Extract the [X, Y] coordinate from the center of the cell holding the provided text.  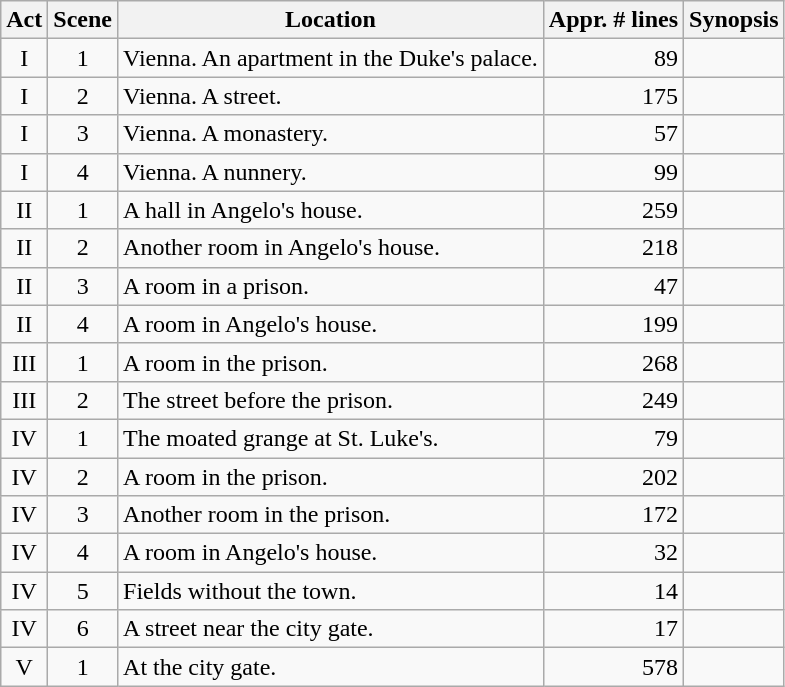
Another room in the prison. [331, 515]
175 [613, 96]
6 [83, 629]
259 [613, 210]
218 [613, 248]
47 [613, 286]
Appr. # lines [613, 20]
578 [613, 667]
Vienna. An apartment in the Duke's palace. [331, 58]
A street near the city gate. [331, 629]
57 [613, 134]
Another room in Angelo's house. [331, 248]
249 [613, 400]
Vienna. A nunnery. [331, 172]
At the city gate. [331, 667]
A room in a prison. [331, 286]
A hall in Angelo's house. [331, 210]
89 [613, 58]
Synopsis [734, 20]
202 [613, 477]
79 [613, 438]
Location [331, 20]
The moated grange at St. Luke's. [331, 438]
99 [613, 172]
5 [83, 591]
Scene [83, 20]
The street before the prison. [331, 400]
Fields without the town. [331, 591]
32 [613, 553]
V [24, 667]
199 [613, 324]
Vienna. A street. [331, 96]
14 [613, 591]
Act [24, 20]
Vienna. A monastery. [331, 134]
268 [613, 362]
17 [613, 629]
172 [613, 515]
